Determine the [x, y] coordinate at the center of the cell enclosing the given text.  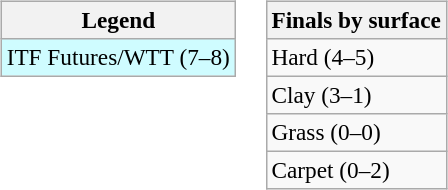
Carpet (0–2) [356, 171]
Clay (3–1) [356, 95]
Hard (4–5) [356, 57]
Grass (0–0) [356, 133]
ITF Futures/WTT (7–8) [118, 57]
Legend [118, 20]
Finals by surface [356, 20]
